Search for the cell housing the specified text and yield its (x, y) center coordinate. 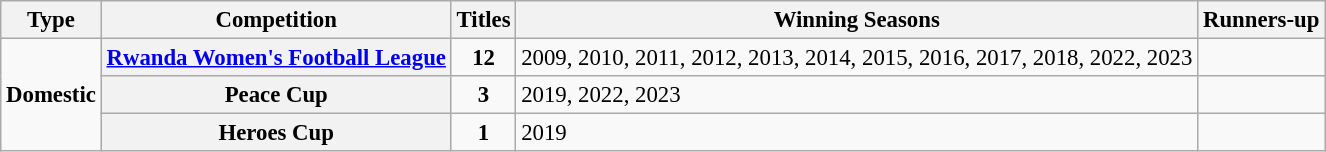
2009, 2010, 2011, 2012, 2013, 2014, 2015, 2016, 2017, 2018, 2022, 2023 (857, 58)
Heroes Cup (276, 133)
Domestic (51, 96)
Peace Cup (276, 95)
2019 (857, 133)
Winning Seasons (857, 20)
3 (484, 95)
Type (51, 20)
Runners-up (1262, 20)
Titles (484, 20)
1 (484, 133)
12 (484, 58)
Rwanda Women's Football League (276, 58)
2019, 2022, 2023 (857, 95)
Competition (276, 20)
